Output the (X, Y) coordinate of the center of the cell containing the given text.  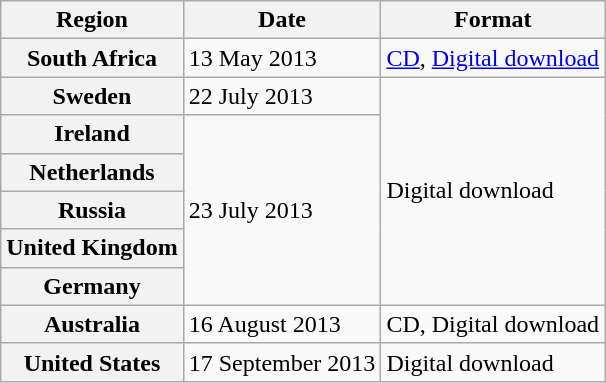
23 July 2013 (282, 210)
Date (282, 20)
Sweden (92, 96)
13 May 2013 (282, 58)
Ireland (92, 134)
22 July 2013 (282, 96)
Netherlands (92, 172)
United Kingdom (92, 248)
Region (92, 20)
South Africa (92, 58)
17 September 2013 (282, 362)
Australia (92, 324)
Russia (92, 210)
Germany (92, 286)
16 August 2013 (282, 324)
United States (92, 362)
Format (493, 20)
